Output the (x, y) coordinate of the center of the cell containing the given text.  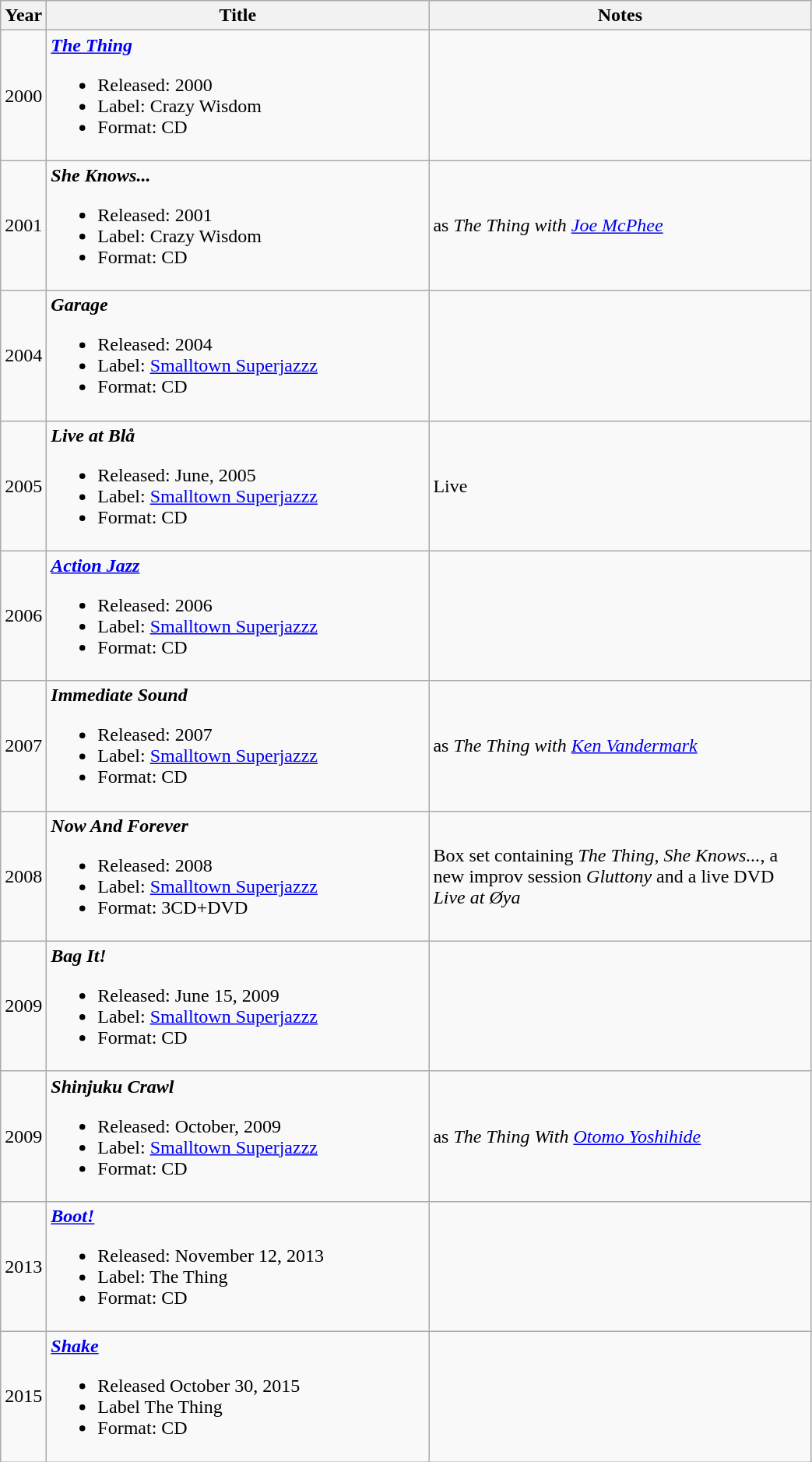
Notes (620, 16)
Year (23, 16)
ShakeReleased October 30, 2015Label The Thing Format: CD (238, 1396)
Bag It!Released: June 15, 2009Label: Smalltown Superjazzz Format: CD (238, 1006)
2000 (23, 95)
2006 (23, 615)
as The Thing With Otomo Yoshihide (620, 1136)
Live at BlåReleased: June, 2005Label: Smalltown Superjazzz Format: CD (238, 486)
as The Thing with Ken Vandermark (620, 746)
She Knows...Released: 2001Label: Crazy Wisdom Format: CD (238, 226)
Box set containing The Thing, She Knows..., a new improv session Gluttony and a live DVD Live at Øya (620, 875)
Now And ForeverReleased: 2008Label: Smalltown Superjazzz Format: 3CD+DVD (238, 875)
The ThingReleased: 2000Label: Crazy Wisdom Format: CD (238, 95)
Title (238, 16)
GarageReleased: 2004Label: Smalltown Superjazzz Format: CD (238, 355)
Live (620, 486)
Action JazzReleased: 2006Label: Smalltown Superjazzz Format: CD (238, 615)
2005 (23, 486)
2004 (23, 355)
Boot!Released: November 12, 2013Label: The Thing Format: CD (238, 1266)
Immediate SoundReleased: 2007Label: Smalltown Superjazzz Format: CD (238, 746)
2008 (23, 875)
as The Thing with Joe McPhee (620, 226)
2007 (23, 746)
2013 (23, 1266)
2015 (23, 1396)
Shinjuku CrawlReleased: October, 2009Label: Smalltown Superjazzz Format: CD (238, 1136)
2001 (23, 226)
